From the cell containing the given text, extract its center point as (X, Y) coordinate. 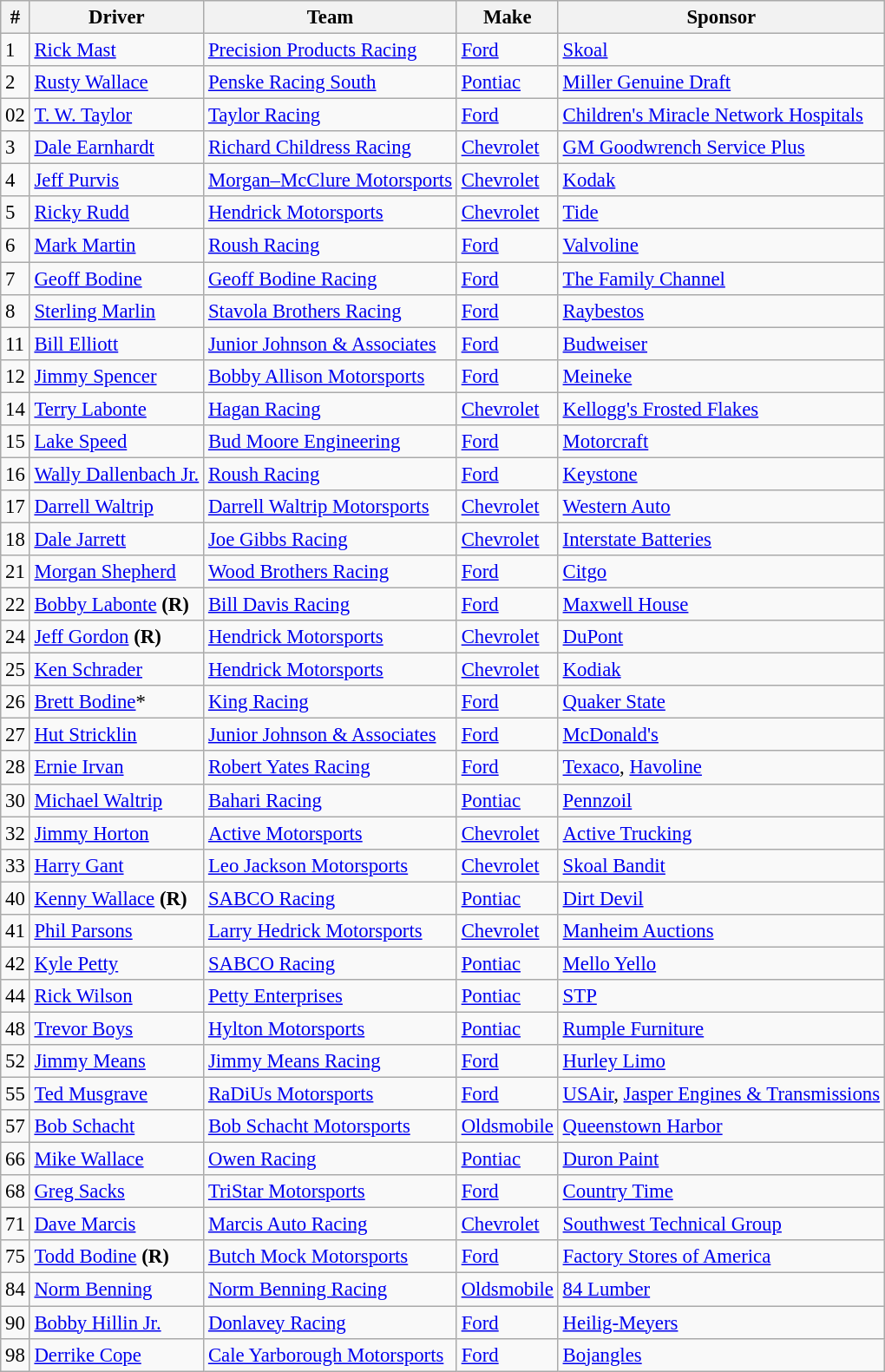
Rick Mast (116, 50)
68 (16, 1191)
Ted Musgrave (116, 1094)
75 (16, 1257)
Greg Sacks (116, 1191)
Trevor Boys (116, 1028)
Marcis Auto Racing (331, 1224)
57 (16, 1126)
Sterling Marlin (116, 311)
Lake Speed (116, 442)
Leo Jackson Motorsports (331, 865)
8 (16, 311)
TriStar Motorsports (331, 1191)
Mike Wallace (116, 1159)
Brett Bodine* (116, 702)
14 (16, 409)
Darrell Waltrip Motorsports (331, 507)
Kodiak (721, 670)
15 (16, 442)
Dale Earnhardt (116, 148)
22 (16, 605)
Taylor Racing (331, 115)
33 (16, 865)
Kyle Petty (116, 963)
Quaker State (721, 702)
Keystone (721, 474)
Jimmy Horton (116, 833)
Bob Schacht Motorsports (331, 1126)
Butch Mock Motorsports (331, 1257)
25 (16, 670)
Norm Benning (116, 1290)
McDonald's (721, 735)
Bill Davis Racing (331, 605)
Bahari Racing (331, 800)
Active Motorsports (331, 833)
Harry Gant (116, 865)
Robert Yates Racing (331, 768)
6 (16, 246)
Jimmy Means Racing (331, 1061)
Penske Racing South (331, 82)
Bob Schacht (116, 1126)
2 (16, 82)
27 (16, 735)
Citgo (721, 572)
Children's Miracle Network Hospitals (721, 115)
1 (16, 50)
12 (16, 376)
Wood Brothers Racing (331, 572)
Hylton Motorsports (331, 1028)
3 (16, 148)
Cale Yarborough Motorsports (331, 1355)
44 (16, 996)
Meineke (721, 376)
Kodak (721, 181)
Dave Marcis (116, 1224)
90 (16, 1323)
Norm Benning Racing (331, 1290)
Maxwell House (721, 605)
Dirt Devil (721, 898)
DuPont (721, 637)
26 (16, 702)
Country Time (721, 1191)
RaDiUs Motorsports (331, 1094)
84 (16, 1290)
Kenny Wallace (R) (116, 898)
98 (16, 1355)
71 (16, 1224)
Duron Paint (721, 1159)
Valvoline (721, 246)
Tide (721, 213)
Mark Martin (116, 246)
Dale Jarrett (116, 539)
Team (331, 17)
84 Lumber (721, 1290)
Hurley Limo (721, 1061)
02 (16, 115)
48 (16, 1028)
55 (16, 1094)
Bobby Allison Motorsports (331, 376)
T. W. Taylor (116, 115)
Bobby Hillin Jr. (116, 1323)
Hagan Racing (331, 409)
16 (16, 474)
# (16, 17)
4 (16, 181)
Factory Stores of America (721, 1257)
Mello Yello (721, 963)
Ricky Rudd (116, 213)
Precision Products Racing (331, 50)
Morgan–McClure Motorsports (331, 181)
Phil Parsons (116, 931)
Hut Stricklin (116, 735)
11 (16, 344)
Raybestos (721, 311)
Jimmy Means (116, 1061)
Driver (116, 17)
Budweiser (721, 344)
Bobby Labonte (R) (116, 605)
Queenstown Harbor (721, 1126)
Texaco, Havoline (721, 768)
21 (16, 572)
28 (16, 768)
Rumple Furniture (721, 1028)
Owen Racing (331, 1159)
Michael Waltrip (116, 800)
7 (16, 279)
Darrell Waltrip (116, 507)
The Family Channel (721, 279)
Richard Childress Racing (331, 148)
66 (16, 1159)
Active Trucking (721, 833)
Rick Wilson (116, 996)
Stavola Brothers Racing (331, 311)
Petty Enterprises (331, 996)
41 (16, 931)
Larry Hedrick Motorsports (331, 931)
Skoal (721, 50)
32 (16, 833)
Skoal Bandit (721, 865)
STP (721, 996)
Joe Gibbs Racing (331, 539)
Sponsor (721, 17)
Western Auto (721, 507)
Make (507, 17)
King Racing (331, 702)
Manheim Auctions (721, 931)
Rusty Wallace (116, 82)
Southwest Technical Group (721, 1224)
Bojangles (721, 1355)
Jeff Purvis (116, 181)
Ken Schrader (116, 670)
Donlavey Racing (331, 1323)
Bud Moore Engineering (331, 442)
24 (16, 637)
Miller Genuine Draft (721, 82)
Jeff Gordon (R) (116, 637)
GM Goodwrench Service Plus (721, 148)
Bill Elliott (116, 344)
Pennzoil (721, 800)
Heilig-Meyers (721, 1323)
Geoff Bodine (116, 279)
52 (16, 1061)
Interstate Batteries (721, 539)
42 (16, 963)
Wally Dallenbach Jr. (116, 474)
30 (16, 800)
USAir, Jasper Engines & Transmissions (721, 1094)
Derrike Cope (116, 1355)
Morgan Shepherd (116, 572)
Todd Bodine (R) (116, 1257)
Kellogg's Frosted Flakes (721, 409)
Geoff Bodine Racing (331, 279)
5 (16, 213)
40 (16, 898)
17 (16, 507)
18 (16, 539)
Terry Labonte (116, 409)
Jimmy Spencer (116, 376)
Ernie Irvan (116, 768)
Motorcraft (721, 442)
